Detect which cell encompasses the target text, then output its [x, y] center coordinate. 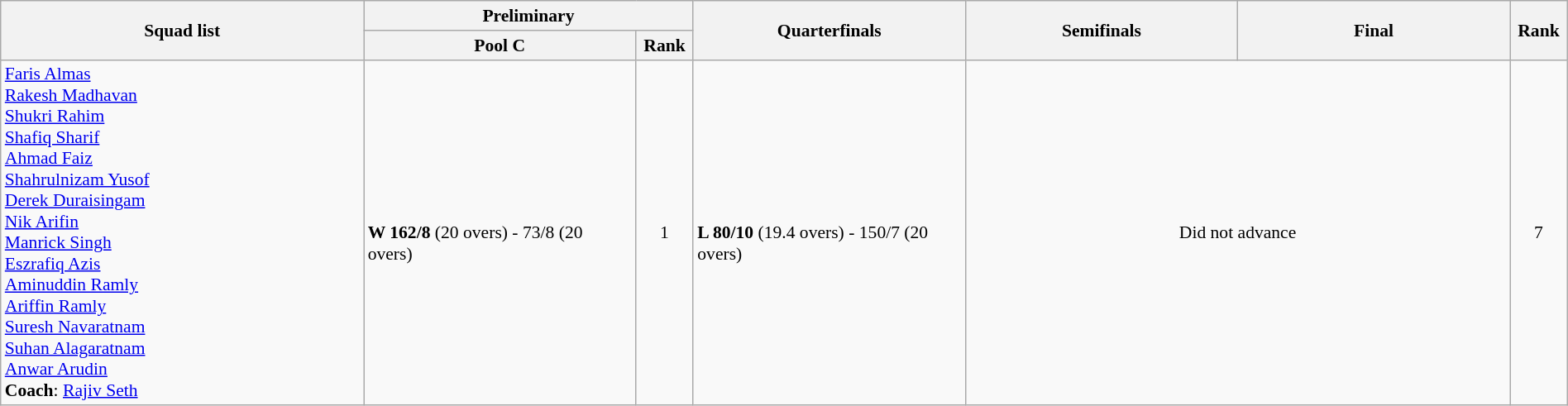
Pool C [500, 45]
Quarterfinals [829, 30]
1 [665, 232]
Final [1374, 30]
Squad list [182, 30]
W 162/8 (20 overs) - 73/8 (20 overs) [500, 232]
L 80/10 (19.4 overs) - 150/7 (20 overs) [829, 232]
Did not advance [1237, 232]
Semifinals [1102, 30]
Preliminary [529, 16]
7 [1539, 232]
